Extract the [X, Y] coordinate from the center of the cell holding the provided text.  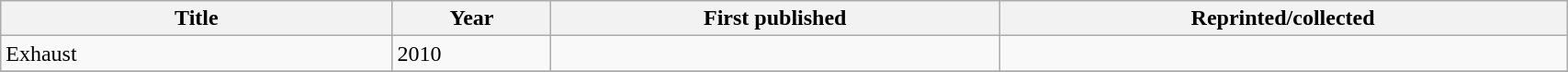
Year [472, 18]
Title [197, 18]
Exhaust [197, 54]
First published [775, 18]
2010 [472, 54]
Reprinted/collected [1283, 18]
